Locate the cell with the specified text and output its [X, Y] center coordinate. 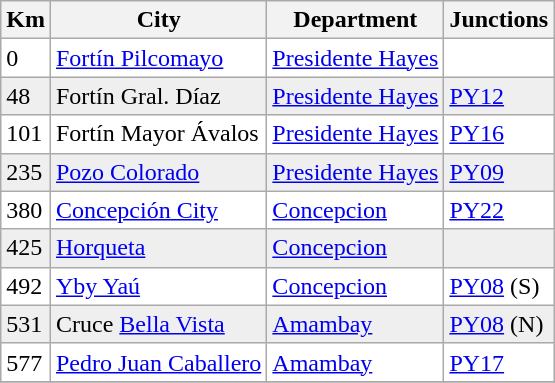
235 [26, 172]
City [158, 20]
Junctions [499, 20]
531 [26, 324]
48 [26, 96]
PY08 (S) [499, 286]
PY16 [499, 134]
Pedro Juan Caballero [158, 362]
PY09 [499, 172]
Horqueta [158, 248]
Km [26, 20]
492 [26, 286]
PY12 [499, 96]
Department [356, 20]
101 [26, 134]
Cruce Bella Vista [158, 324]
Fortín Mayor Ávalos [158, 134]
Fortín Gral. Díaz [158, 96]
Fortín Pilcomayo [158, 58]
Yby Yaú [158, 286]
Pozo Colorado [158, 172]
PY22 [499, 210]
0 [26, 58]
577 [26, 362]
Concepción City [158, 210]
425 [26, 248]
PY08 (N) [499, 324]
PY17 [499, 362]
380 [26, 210]
